Output the [X, Y] coordinate of the center of the cell containing the given text.  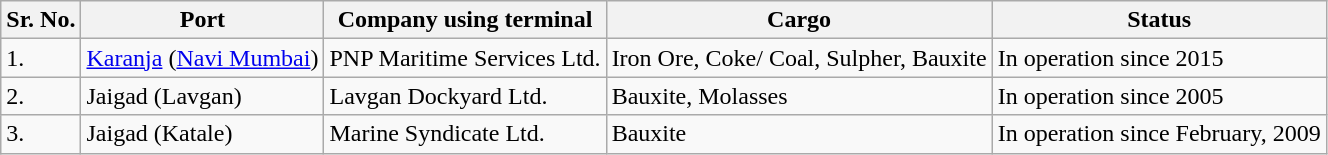
Karanja (Navi Mumbai) [202, 58]
PNP Maritime Services Ltd. [465, 58]
Sr. No. [41, 20]
Status [1159, 20]
In operation since February, 2009 [1159, 134]
Jaigad (Lavgan) [202, 96]
Company using terminal [465, 20]
Iron Ore, Coke/ Coal, Sulpher, Bauxite [799, 58]
In operation since 2015 [1159, 58]
3. [41, 134]
Lavgan Dockyard Ltd. [465, 96]
Port [202, 20]
Marine Syndicate Ltd. [465, 134]
Cargo [799, 20]
In operation since 2005 [1159, 96]
Jaigad (Katale) [202, 134]
Bauxite [799, 134]
2. [41, 96]
Bauxite, Molasses [799, 96]
1. [41, 58]
